For the text-containing cell, return its midpoint in (x, y) coordinate format. 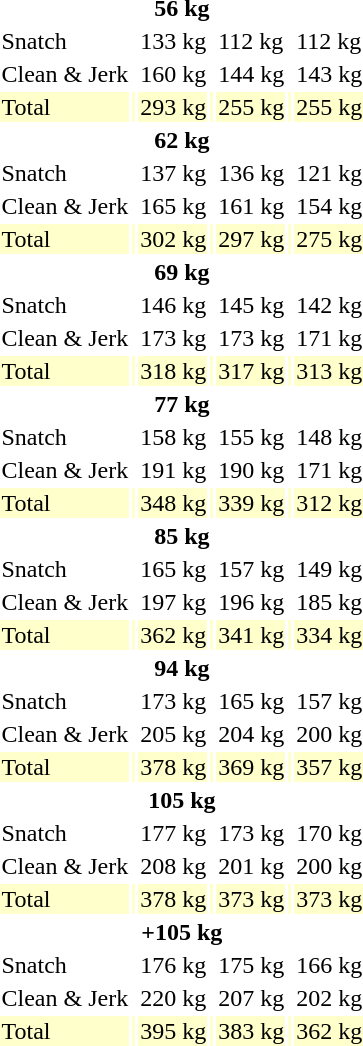
112 kg (252, 41)
146 kg (174, 305)
145 kg (252, 305)
341 kg (252, 635)
220 kg (174, 998)
196 kg (252, 602)
175 kg (252, 965)
201 kg (252, 866)
197 kg (174, 602)
136 kg (252, 173)
318 kg (174, 371)
191 kg (174, 470)
255 kg (252, 107)
176 kg (174, 965)
383 kg (252, 1031)
144 kg (252, 74)
297 kg (252, 239)
137 kg (174, 173)
293 kg (174, 107)
207 kg (252, 998)
395 kg (174, 1031)
208 kg (174, 866)
302 kg (174, 239)
160 kg (174, 74)
157 kg (252, 569)
373 kg (252, 899)
362 kg (174, 635)
161 kg (252, 206)
133 kg (174, 41)
339 kg (252, 503)
190 kg (252, 470)
317 kg (252, 371)
369 kg (252, 767)
348 kg (174, 503)
158 kg (174, 437)
205 kg (174, 734)
204 kg (252, 734)
155 kg (252, 437)
177 kg (174, 833)
